Output the (X, Y) coordinate of the center of the cell containing the given text.  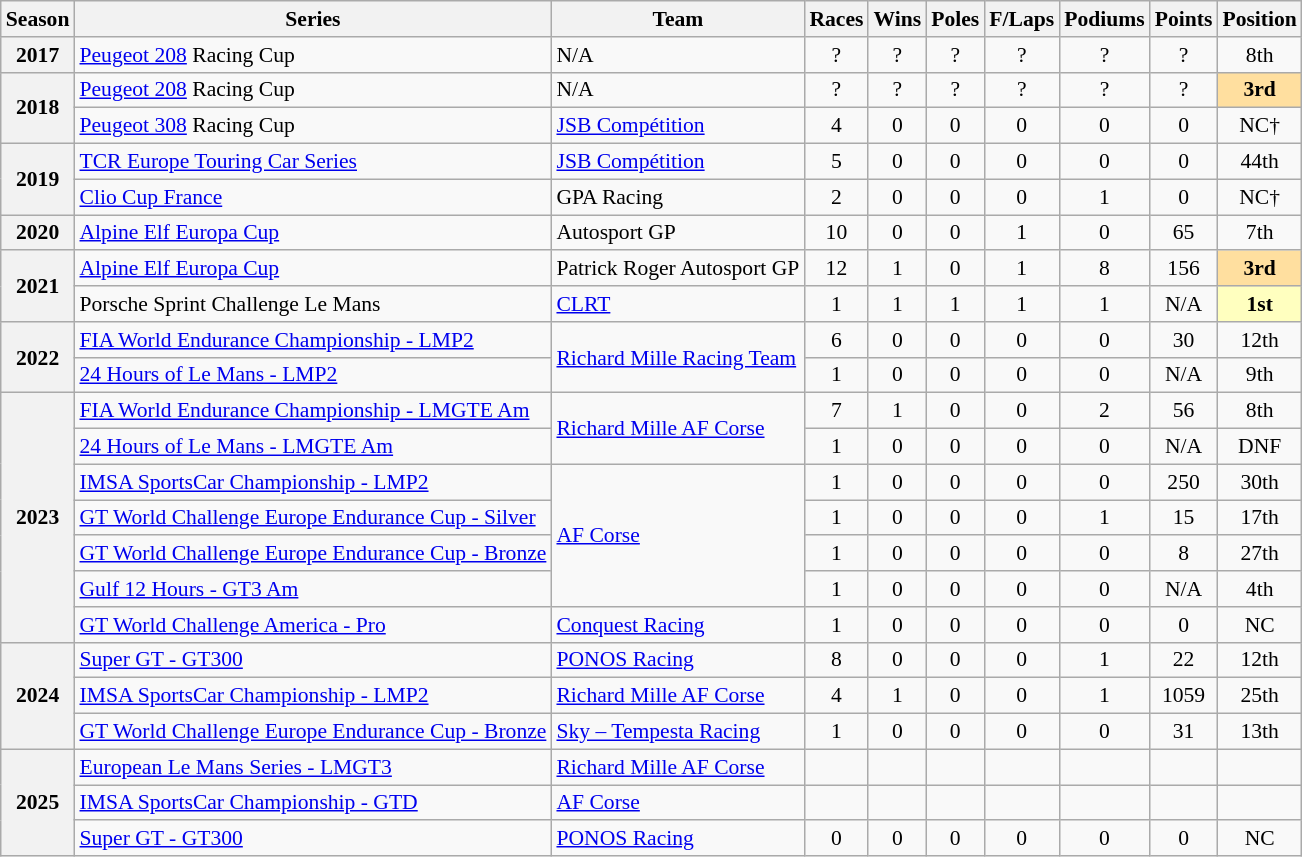
31 (1184, 732)
6 (836, 340)
15 (1184, 518)
156 (1184, 269)
Patrick Roger Autosport GP (678, 269)
24 Hours of Le Mans - LMGTE Am (312, 447)
European Le Mans Series - LMGT3 (312, 767)
Peugeot 308 Racing Cup (312, 126)
25th (1259, 696)
30 (1184, 340)
Points (1184, 19)
DNF (1259, 447)
7 (836, 411)
4th (1259, 589)
Wins (897, 19)
Poles (955, 19)
Porsche Sprint Challenge Le Mans (312, 304)
GPA Racing (678, 197)
GT World Challenge Europe Endurance Cup - Silver (312, 518)
Autosport GP (678, 233)
10 (836, 233)
Clio Cup France (312, 197)
24 Hours of Le Mans - LMP2 (312, 375)
Series (312, 19)
2025 (38, 802)
Gulf 12 Hours - GT3 Am (312, 589)
9th (1259, 375)
Season (38, 19)
27th (1259, 554)
GT World Challenge America - Pro (312, 625)
56 (1184, 411)
2023 (38, 518)
2017 (38, 55)
12 (836, 269)
13th (1259, 732)
2020 (38, 233)
44th (1259, 162)
FIA World Endurance Championship - LMGTE Am (312, 411)
2019 (38, 180)
F/Laps (1022, 19)
Team (678, 19)
Podiums (1104, 19)
65 (1184, 233)
IMSA SportsCar Championship - GTD (312, 803)
1st (1259, 304)
30th (1259, 482)
2022 (38, 358)
Conquest Racing (678, 625)
5 (836, 162)
2024 (38, 696)
2018 (38, 108)
TCR Europe Touring Car Series (312, 162)
1059 (1184, 696)
FIA World Endurance Championship - LMP2 (312, 340)
Sky – Tempesta Racing (678, 732)
Richard Mille Racing Team (678, 358)
Races (836, 19)
250 (1184, 482)
17th (1259, 518)
7th (1259, 233)
22 (1184, 660)
Position (1259, 19)
CLRT (678, 304)
2021 (38, 286)
